Detect which cell encompasses the target text, then output its (X, Y) center coordinate. 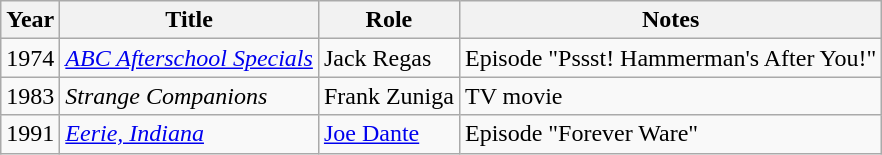
1991 (30, 134)
1974 (30, 58)
Episode "Pssst! Hammerman's After You!" (670, 58)
Jack Regas (388, 58)
Episode "Forever Ware" (670, 134)
Eerie, Indiana (190, 134)
1983 (30, 96)
TV movie (670, 96)
ABC Afterschool Specials (190, 58)
Frank Zuniga (388, 96)
Notes (670, 20)
Year (30, 20)
Role (388, 20)
Joe Dante (388, 134)
Title (190, 20)
Strange Companions (190, 96)
